Extract the (x, y) coordinate from the center of the cell holding the provided text.  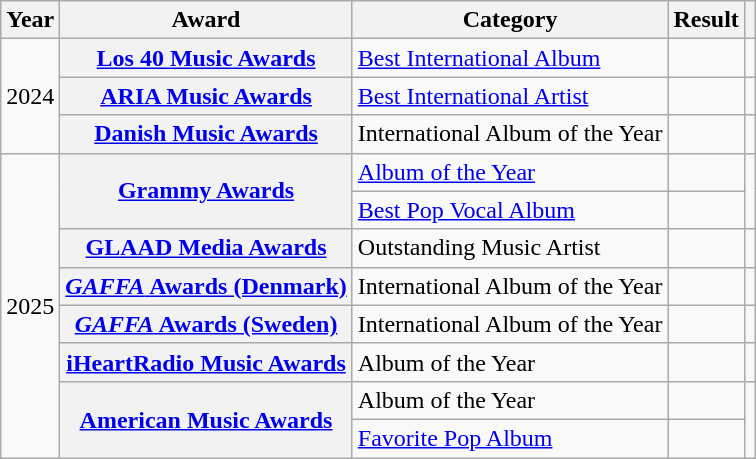
Year (30, 20)
Award (206, 20)
Result (706, 20)
Best Pop Vocal Album (510, 210)
Danish Music Awards (206, 134)
Favorite Pop Album (510, 438)
Grammy Awards (206, 191)
American Music Awards (206, 419)
Best International Artist (510, 96)
GAFFA Awards (Denmark) (206, 286)
Los 40 Music Awards (206, 58)
ARIA Music Awards (206, 96)
GAFFA Awards (Sweden) (206, 324)
2024 (30, 96)
iHeartRadio Music Awards (206, 362)
Category (510, 20)
Outstanding Music Artist (510, 248)
2025 (30, 305)
Best International Album (510, 58)
GLAAD Media Awards (206, 248)
